Extract the (x, y) coordinate from the center of the cell holding the provided text.  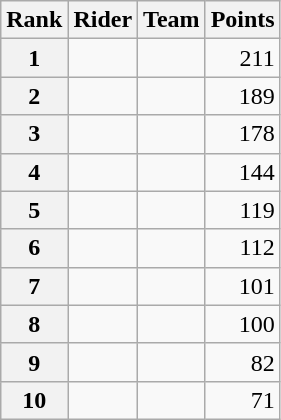
71 (242, 400)
100 (242, 324)
2 (34, 96)
178 (242, 134)
10 (34, 400)
6 (34, 248)
7 (34, 286)
112 (242, 248)
119 (242, 210)
82 (242, 362)
189 (242, 96)
Rider (103, 20)
101 (242, 286)
1 (34, 58)
144 (242, 172)
211 (242, 58)
8 (34, 324)
4 (34, 172)
5 (34, 210)
Points (242, 20)
Rank (34, 20)
9 (34, 362)
Team (172, 20)
3 (34, 134)
